Return the (X, Y) coordinate for the center point of the cell that contains the specified text.  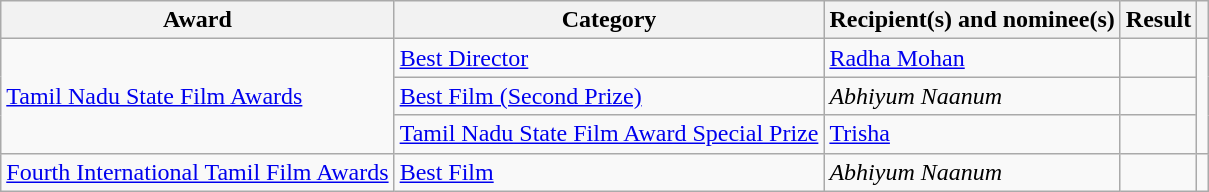
Best Director (609, 58)
Recipient(s) and nominee(s) (972, 20)
Result (1158, 20)
Radha Mohan (972, 58)
Best Film (609, 172)
Tamil Nadu State Film Award Special Prize (609, 134)
Award (198, 20)
Category (609, 20)
Tamil Nadu State Film Awards (198, 96)
Best Film (Second Prize) (609, 96)
Fourth International Tamil Film Awards (198, 172)
Trisha (972, 134)
